Provide the (X, Y) coordinate of the cell's center where the given text is located.  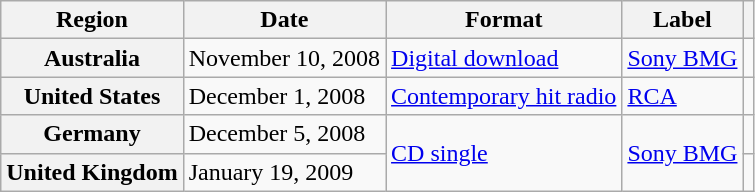
Digital download (504, 58)
United States (92, 96)
Germany (92, 134)
November 10, 2008 (284, 58)
RCA (682, 96)
Australia (92, 58)
December 1, 2008 (284, 96)
United Kingdom (92, 172)
Region (92, 20)
Format (504, 20)
Date (284, 20)
January 19, 2009 (284, 172)
CD single (504, 153)
Contemporary hit radio (504, 96)
Label (682, 20)
December 5, 2008 (284, 134)
